Output the (x, y) coordinate of the center of the cell containing the given text.  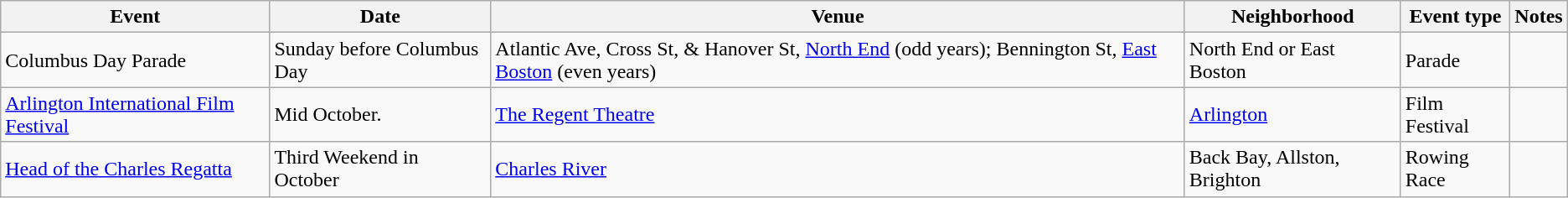
Columbus Day Parade (136, 60)
Parade (1456, 60)
Mid October. (380, 114)
Venue (838, 17)
Event type (1456, 17)
Arlington International Film Festival (136, 114)
Atlantic Ave, Cross St, & Hanover St, North End (odd years); Bennington St, East Boston (even years) (838, 60)
Film Festival (1456, 114)
Charles River (838, 169)
Neighborhood (1292, 17)
Date (380, 17)
North End or East Boston (1292, 60)
Event (136, 17)
Sunday before Columbus Day (380, 60)
Notes (1539, 17)
The Regent Theatre (838, 114)
Third Weekend in October (380, 169)
Rowing Race (1456, 169)
Arlington (1292, 114)
Head of the Charles Regatta (136, 169)
Back Bay, Allston, Brighton (1292, 169)
